From the cell containing the given text, extract its center point as [X, Y] coordinate. 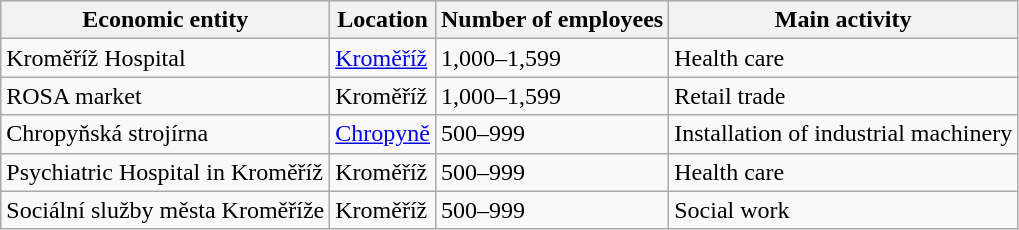
Location [383, 20]
Social work [844, 210]
Chropyně [383, 134]
Chropyňská strojírna [166, 134]
Main activity [844, 20]
Sociální služby města Kroměříže [166, 210]
Economic entity [166, 20]
Installation of industrial machinery [844, 134]
Retail trade [844, 96]
Number of employees [552, 20]
Psychiatric Hospital in Kroměříž [166, 172]
Kroměříž Hospital [166, 58]
ROSA market [166, 96]
